Locate the cell with the specified text and output its (X, Y) center coordinate. 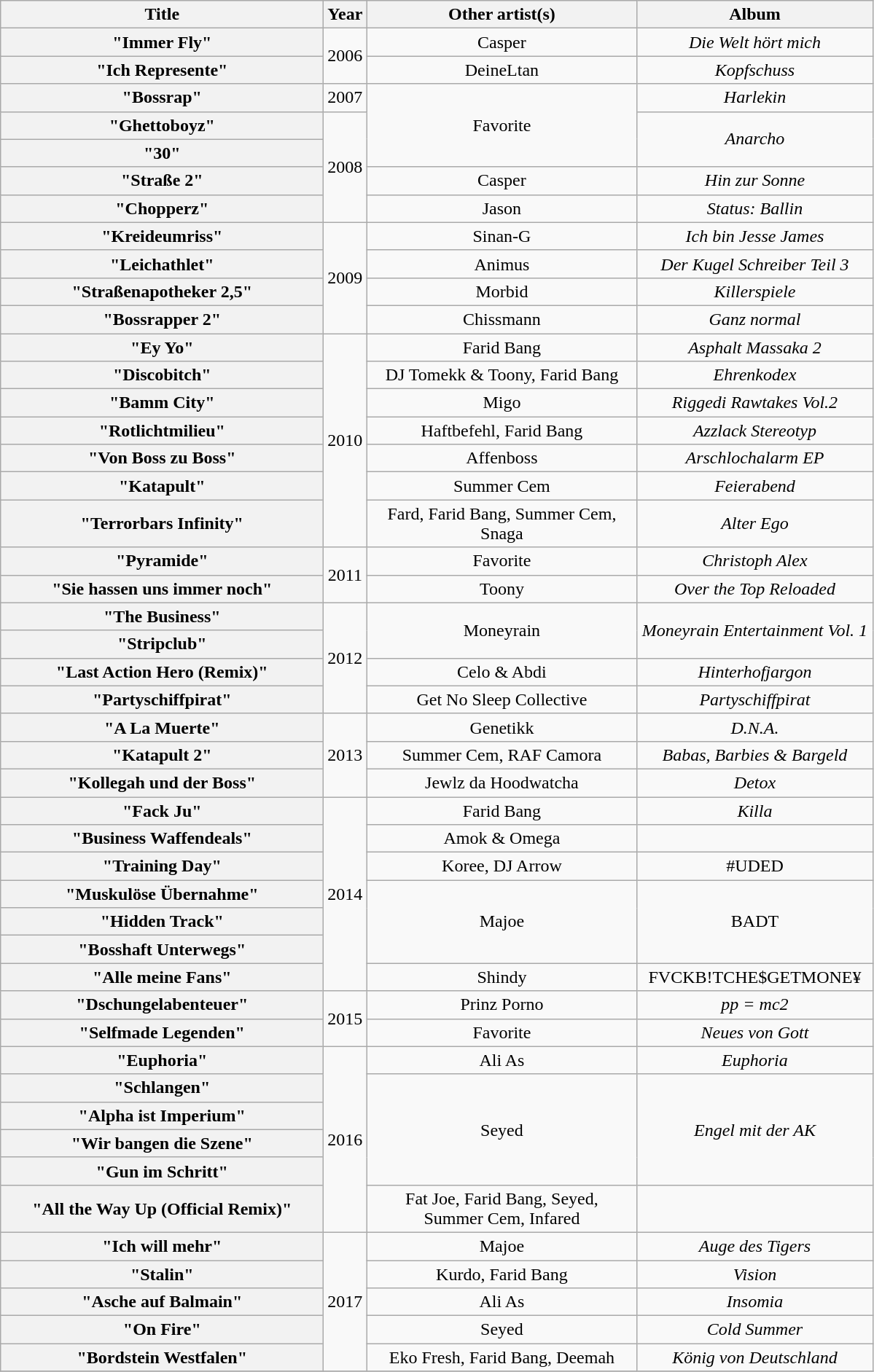
Year (346, 15)
Die Welt hört mich (755, 42)
"Straße 2" (162, 181)
"Kreideumriss" (162, 236)
pp = mc2 (755, 1005)
Summer Cem, RAF Camora (502, 755)
Other artist(s) (502, 15)
DJ Tomekk & Toony, Farid Bang (502, 375)
Eko Fresh, Farid Bang, Deemah (502, 1357)
2010 (346, 440)
Partyschiffpirat (755, 699)
Toony (502, 589)
Prinz Porno (502, 1005)
"Fack Ju" (162, 811)
Koree, DJ Arrow (502, 866)
Kopfschuss (755, 70)
Ganz normal (755, 319)
Summer Cem (502, 486)
Morbid (502, 291)
"Asche auf Balmain" (162, 1302)
Euphoria (755, 1060)
"Ghettoboyz" (162, 125)
"Dschungelabenteuer" (162, 1005)
"Alpha ist Imperium" (162, 1116)
Riggedi Rawtakes Vol.2 (755, 403)
Harlekin (755, 98)
"Last Action Hero (Remix)" (162, 672)
Hinterhofjargon (755, 672)
Asphalt Massaka 2 (755, 348)
Moneyrain (502, 630)
2015 (346, 1019)
D.N.A. (755, 727)
"Gun im Schritt" (162, 1171)
Sinan-G (502, 236)
2016 (346, 1140)
BADT (755, 922)
Amok & Omega (502, 839)
Ehrenkodex (755, 375)
Moneyrain Entertainment Vol. 1 (755, 630)
Christoph Alex (755, 561)
"Discobitch" (162, 375)
"The Business" (162, 616)
Der Kugel Schreiber Teil 3 (755, 264)
"Sie hassen uns immer noch" (162, 589)
"Stalin" (162, 1274)
Haftbefehl, Farid Bang (502, 431)
"Selfmade Legenden" (162, 1032)
"Bossrapper 2" (162, 319)
2009 (346, 278)
Hin zur Sonne (755, 181)
Detox (755, 783)
2012 (346, 658)
"Bosshaft Unterwegs" (162, 949)
2006 (346, 56)
Jason (502, 208)
Azzlack Stereotyp (755, 431)
Get No Sleep Collective (502, 699)
"Chopperz" (162, 208)
"Rotlichtmilieu" (162, 431)
Auge des Tigers (755, 1246)
"Business Waffendeals" (162, 839)
"Bamm City" (162, 403)
"Straßenapotheker 2,5" (162, 291)
"Terrorbars Infinity" (162, 523)
"All the Way Up (Official Remix)" (162, 1208)
"30" (162, 153)
"Ich will mehr" (162, 1246)
"Hidden Track" (162, 922)
"Immer Fly" (162, 42)
2008 (346, 167)
Genetikk (502, 727)
Title (162, 15)
Chissmann (502, 319)
FVCKB!TCHE$GETMONE¥ (755, 977)
Animus (502, 264)
"Training Day" (162, 866)
Anarcho (755, 139)
"Ey Yo" (162, 348)
2011 (346, 575)
#UDED (755, 866)
Jewlz da Hoodwatcha (502, 783)
"Bossrap" (162, 98)
"Ich Represente" (162, 70)
Vision (755, 1274)
Status: Ballin (755, 208)
Babas, Barbies & Bargeld (755, 755)
"Alle meine Fans" (162, 977)
Ich bin Jesse James (755, 236)
2007 (346, 98)
"Kollegah und der Boss" (162, 783)
Killa (755, 811)
Alter Ego (755, 523)
Neues von Gott (755, 1032)
"Stripclub" (162, 644)
2014 (346, 894)
"Euphoria" (162, 1060)
Fat Joe, Farid Bang, Seyed, Summer Cem, Infared (502, 1208)
"Katapult 2" (162, 755)
"Partyschiffpirat" (162, 699)
Migo (502, 403)
"Leichathlet" (162, 264)
DeineLtan (502, 70)
"On Fire" (162, 1330)
"Muskulöse Übernahme" (162, 894)
Kurdo, Farid Bang (502, 1274)
Fard, Farid Bang, Summer Cem, Snaga (502, 523)
"Pyramide" (162, 561)
"Wir bangen die Szene" (162, 1143)
Shindy (502, 977)
Over the Top Reloaded (755, 589)
"Von Boss zu Boss" (162, 458)
Cold Summer (755, 1330)
Insomia (755, 1302)
Album (755, 15)
"A La Muerte" (162, 727)
Engel mit der AK (755, 1129)
"Katapult" (162, 486)
Affenboss (502, 458)
"Schlangen" (162, 1088)
Celo & Abdi (502, 672)
Killerspiele (755, 291)
2017 (346, 1301)
Arschlochalarm EP (755, 458)
König von Deutschland (755, 1357)
Feierabend (755, 486)
"Bordstein Westfalen" (162, 1357)
2013 (346, 755)
